Locate the cell with the specified text and output its [x, y] center coordinate. 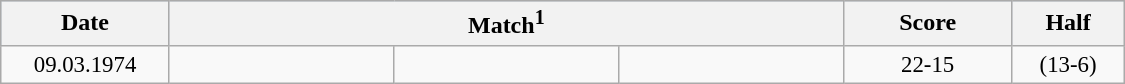
Match1 [506, 24]
(13-6) [1068, 64]
Half [1068, 24]
Date [86, 24]
Score [928, 24]
09.03.1974 [86, 64]
22-15 [928, 64]
